Provide the (x, y) coordinate of the cell's center where the given text is located.  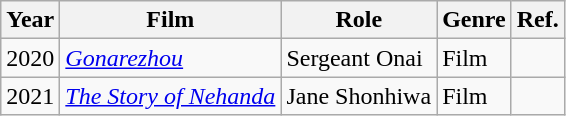
Year (30, 20)
Jane Shonhiwa (359, 96)
Gonarezhou (170, 58)
The Story of Nehanda (170, 96)
Role (359, 20)
2020 (30, 58)
2021 (30, 96)
Genre (474, 20)
Sergeant Onai (359, 58)
Ref. (538, 20)
